Return the [x, y] coordinate for the center point of the cell that contains the specified text.  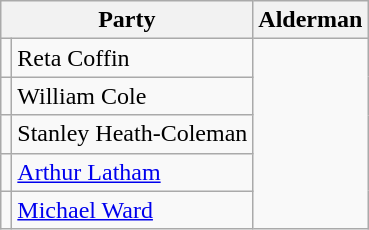
William Cole [132, 96]
Party [127, 20]
Michael Ward [132, 210]
Reta Coffin [132, 58]
Arthur Latham [132, 172]
Alderman [310, 20]
Stanley Heath-Coleman [132, 134]
